Extract the (X, Y) coordinate from the center of the cell holding the provided text.  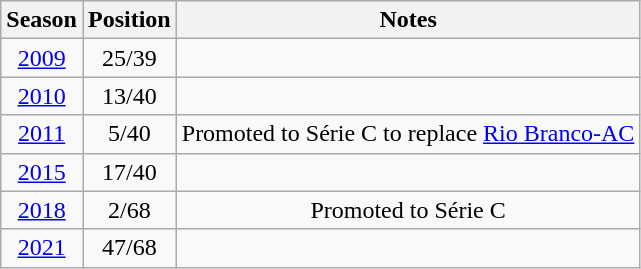
17/40 (129, 172)
2015 (42, 172)
47/68 (129, 248)
25/39 (129, 58)
Notes (408, 20)
2009 (42, 58)
5/40 (129, 134)
2011 (42, 134)
2021 (42, 248)
2010 (42, 96)
Promoted to Série C (408, 210)
13/40 (129, 96)
Season (42, 20)
Promoted to Série C to replace Rio Branco-AC (408, 134)
2/68 (129, 210)
2018 (42, 210)
Position (129, 20)
